Extract the [X, Y] coordinate from the center of the cell holding the provided text.  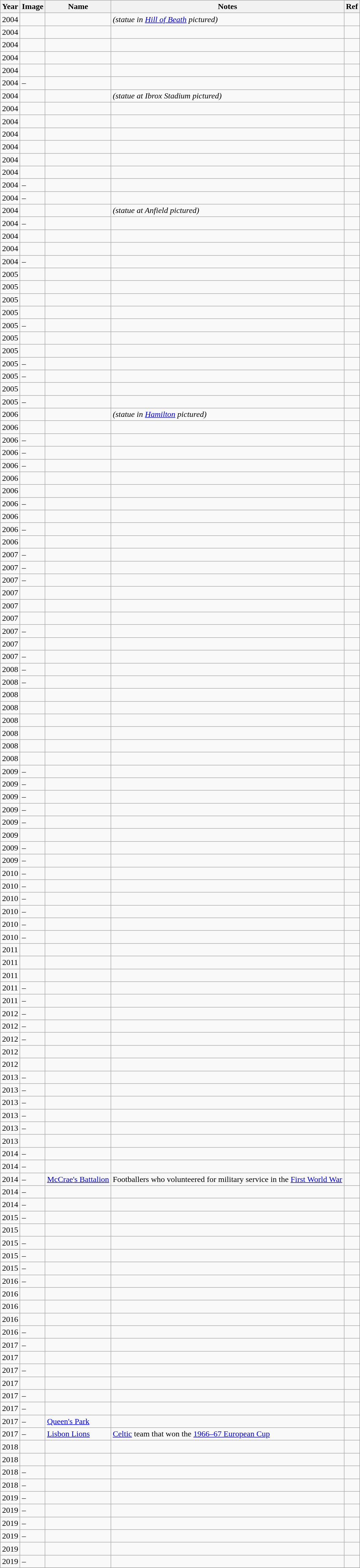
Ref [352, 7]
McCrae's Battalion [78, 1179]
Lisbon Lions [78, 1434]
(statue in Hill of Beath pictured) [228, 19]
Queen's Park [78, 1421]
Image [33, 7]
Notes [228, 7]
Celtic team that won the 1966–67 European Cup [228, 1434]
(statue at Ibrox Stadium pictured) [228, 96]
(statue at Anfield pictured) [228, 211]
(statue in Hamilton pictured) [228, 415]
Year [10, 7]
Footballers who volunteered for military service in the First World War [228, 1179]
Name [78, 7]
